Output the (X, Y) coordinate of the center of the cell containing the given text.  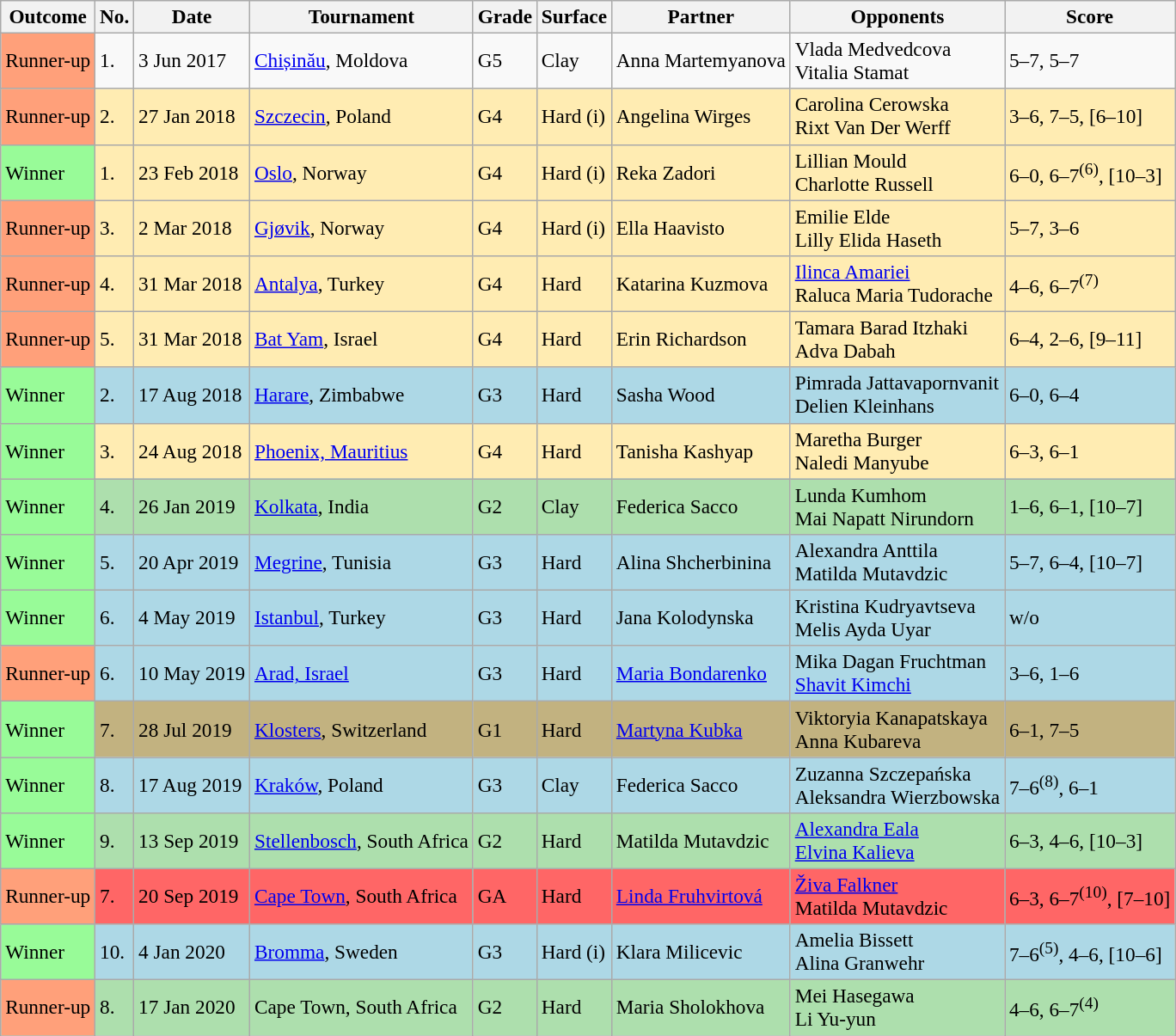
GA (505, 896)
Martyna Kubka (701, 729)
Emilie Elde Lilly Elida Haseth (897, 227)
6–1, 7–5 (1089, 729)
Katarina Kuzmova (701, 284)
Ilinca Amariei Raluca Maria Tudorache (897, 284)
17 Jan 2020 (193, 1008)
Kristina Kudryavtseva Melis Ayda Uyar (897, 617)
Ella Haavisto (701, 227)
27 Jan 2018 (193, 117)
Partner (701, 16)
Klosters, Switzerland (362, 729)
6–0, 6–7(6), [10–3] (1089, 172)
Arad, Israel (362, 674)
Score (1089, 16)
20 Apr 2019 (193, 562)
Klara Milicevic (701, 953)
3–6, 7–5, [6–10] (1089, 117)
Istanbul, Turkey (362, 617)
Angelina Wirges (701, 117)
6–4, 2–6, [9–11] (1089, 339)
28 Jul 2019 (193, 729)
4–6, 6–7(7) (1089, 284)
Alexandra Eala Elvina Kalieva (897, 841)
17 Aug 2019 (193, 784)
Viktoryia Kanapatskaya Anna Kubareva (897, 729)
Kolkata, India (362, 506)
Reka Zadori (701, 172)
Harare, Zimbabwe (362, 395)
2 Mar 2018 (193, 227)
G1 (505, 729)
Zuzanna Szczepańska Aleksandra Wierzbowska (897, 784)
Lillian Mould Charlotte Russell (897, 172)
Bat Yam, Israel (362, 339)
Maretha Burger Naledi Manyube (897, 451)
Živa Falkner Matilda Mutavdzic (897, 896)
23 Feb 2018 (193, 172)
6–3, 6–1 (1089, 451)
4–6, 6–7(4) (1089, 1008)
1–6, 6–1, [10–7] (1089, 506)
Tanisha Kashyap (701, 451)
Gjøvik, Norway (362, 227)
Maria Bondarenko (701, 674)
Anna Martemyanova (701, 60)
Linda Fruhvirtová (701, 896)
Vlada Medvedcova Vitalia Stamat (897, 60)
17 Aug 2018 (193, 395)
Matilda Mutavdzic (701, 841)
6–0, 6–4 (1089, 395)
6–3, 4–6, [10–3] (1089, 841)
Tamara Barad Itzhaki Adva Dabah (897, 339)
w/o (1089, 617)
Surface (574, 16)
Mei Hasegawa Li Yu-yun (897, 1008)
3 Jun 2017 (193, 60)
4 Jan 2020 (193, 953)
Jana Kolodynska (701, 617)
Phoenix, Mauritius (362, 451)
Szczecin, Poland (362, 117)
9. (115, 841)
Sasha Wood (701, 395)
Alina Shcherbinina (701, 562)
G5 (505, 60)
Bromma, Sweden (362, 953)
Antalya, Turkey (362, 284)
Outcome (48, 16)
Chișinău, Moldova (362, 60)
Pimrada Jattavapornvanit Delien Kleinhans (897, 395)
7–6(8), 6–1 (1089, 784)
10 May 2019 (193, 674)
Date (193, 16)
Kraków, Poland (362, 784)
6–3, 6–7(10), [7–10] (1089, 896)
4 May 2019 (193, 617)
Grade (505, 16)
5–7, 3–6 (1089, 227)
Erin Richardson (701, 339)
13 Sep 2019 (193, 841)
Carolina Cerowska Rixt Van Der Werff (897, 117)
5–7, 5–7 (1089, 60)
Amelia Bissett Alina Granwehr (897, 953)
Lunda Kumhom Mai Napatt Nirundorn (897, 506)
5–7, 6–4, [10–7] (1089, 562)
7–6(5), 4–6, [10–6] (1089, 953)
Megrine, Tunisia (362, 562)
No. (115, 16)
Alexandra Anttila Matilda Mutavdzic (897, 562)
Oslo, Norway (362, 172)
10. (115, 953)
Stellenbosch, South Africa (362, 841)
Mika Dagan Fruchtman Shavit Kimchi (897, 674)
3–6, 1–6 (1089, 674)
Opponents (897, 16)
Maria Sholokhova (701, 1008)
24 Aug 2018 (193, 451)
26 Jan 2019 (193, 506)
20 Sep 2019 (193, 896)
Tournament (362, 16)
